For the text-containing cell, return its midpoint in [x, y] coordinate format. 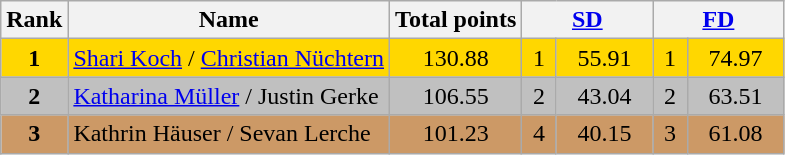
Rank [34, 20]
Name [229, 20]
Shari Koch / Christian Nüchtern [229, 58]
74.97 [736, 58]
4 [539, 134]
FD [718, 20]
Total points [456, 20]
Katharina Müller / Justin Gerke [229, 96]
61.08 [736, 134]
40.15 [604, 134]
106.55 [456, 96]
63.51 [736, 96]
55.91 [604, 58]
101.23 [456, 134]
Kathrin Häuser / Sevan Lerche [229, 134]
SD [588, 20]
130.88 [456, 58]
43.04 [604, 96]
